Output the [X, Y] coordinate of the center of the cell containing the given text.  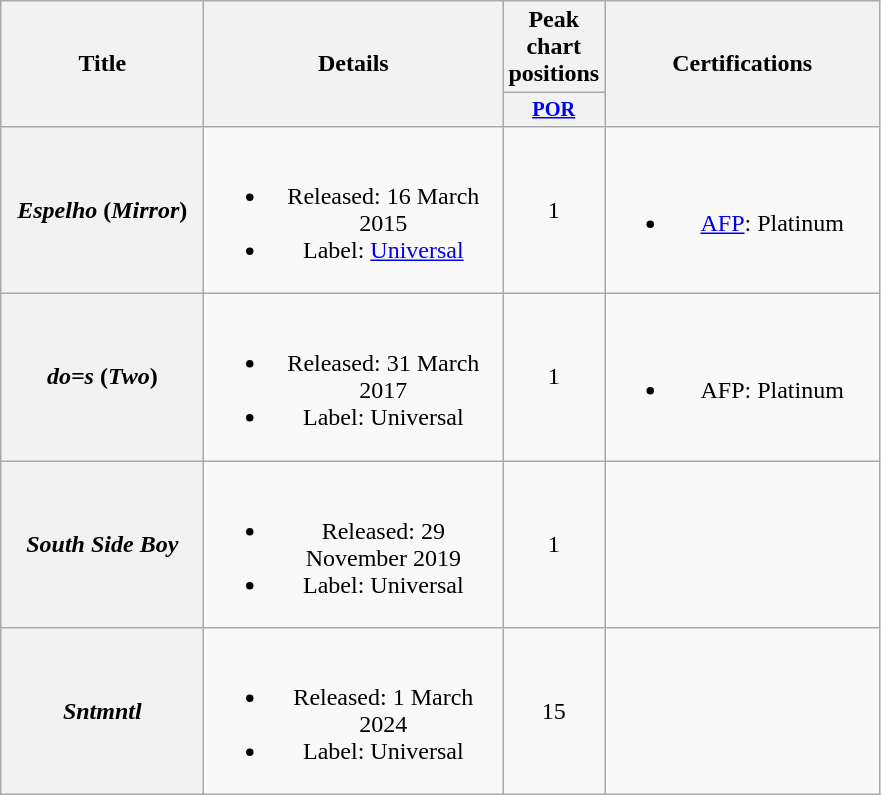
Title [102, 64]
Peak chart positions [554, 47]
Released: 31 March 2017Label: Universal [354, 378]
Released: 29 November 2019Label: Universal [354, 544]
Sntmntl [102, 712]
POR [554, 110]
Certifications [742, 64]
do=s (Two) [102, 378]
South Side Boy [102, 544]
Espelho (Mirror) [102, 210]
15 [554, 712]
Details [354, 64]
Released: 16 March 2015Label: Universal [354, 210]
Released: 1 March 2024Label: Universal [354, 712]
